Determine the (X, Y) coordinate at the center of the cell enclosing the given text.  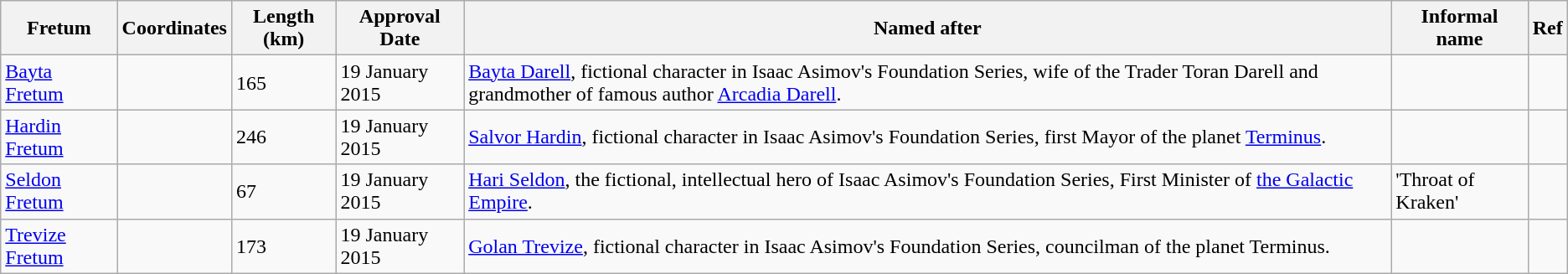
Bayta Fretum (59, 82)
Salvor Hardin, fictional character in Isaac Asimov's Foundation Series, first Mayor of the planet Terminus. (928, 137)
246 (283, 137)
Named after (928, 28)
Trevize Fretum (59, 246)
Approval Date (400, 28)
Hari Seldon, the fictional, intellectual hero of Isaac Asimov's Foundation Series, First Minister of the Galactic Empire. (928, 191)
Seldon Fretum (59, 191)
Fretum (59, 28)
67 (283, 191)
Informal name (1459, 28)
Coordinates (174, 28)
173 (283, 246)
Golan Trevize, fictional character in Isaac Asimov's Foundation Series, councilman of the planet Terminus. (928, 246)
Hardin Fretum (59, 137)
'Throat of Kraken' (1459, 191)
Ref (1548, 28)
Length (km) (283, 28)
165 (283, 82)
